Output the (x, y) coordinate of the center of the cell containing the given text.  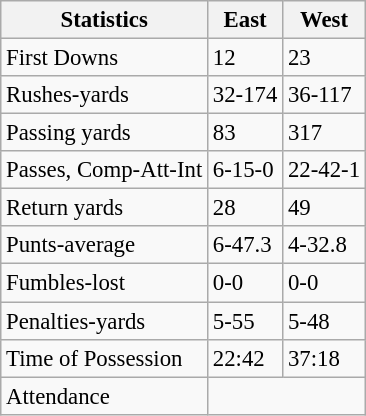
28 (246, 208)
83 (246, 133)
6-15-0 (246, 170)
Return yards (104, 208)
22:42 (246, 358)
Attendance (104, 396)
Statistics (104, 20)
West (324, 20)
49 (324, 208)
6-47.3 (246, 245)
Passes, Comp-Att-Int (104, 170)
23 (324, 58)
22-42-1 (324, 170)
Rushes-yards (104, 95)
12 (246, 58)
First Downs (104, 58)
Fumbles-lost (104, 283)
5-48 (324, 321)
317 (324, 133)
Passing yards (104, 133)
37:18 (324, 358)
Time of Possession (104, 358)
32-174 (246, 95)
36-117 (324, 95)
Penalties-yards (104, 321)
5-55 (246, 321)
East (246, 20)
4-32.8 (324, 245)
Punts-average (104, 245)
